Detect which cell encompasses the target text, then output its (x, y) center coordinate. 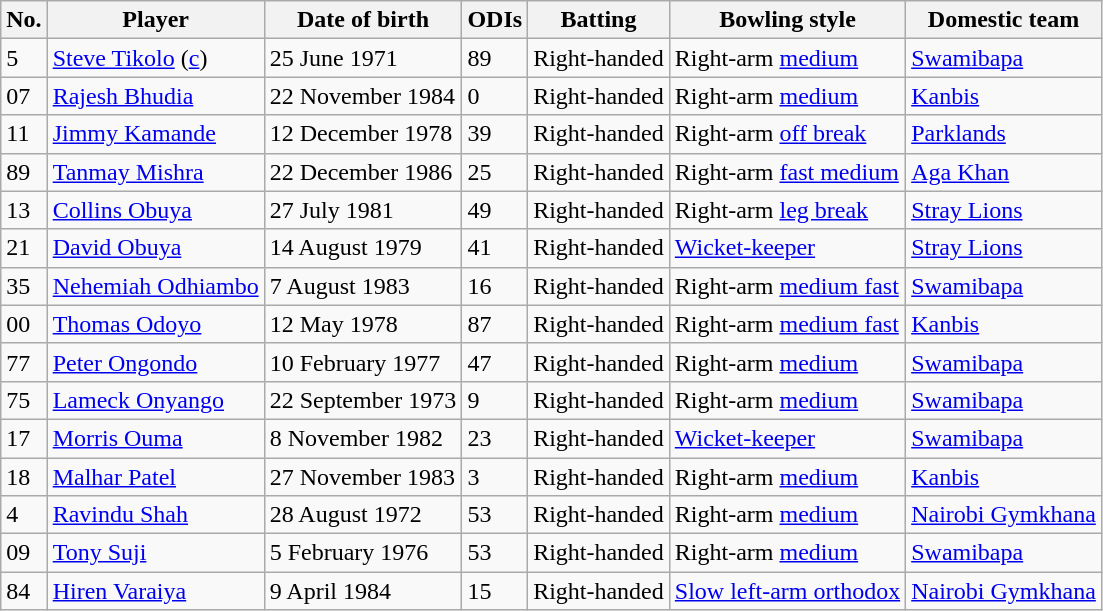
10 February 1977 (363, 362)
14 August 1979 (363, 248)
Right-arm fast medium (787, 172)
22 September 1973 (363, 400)
77 (24, 362)
16 (495, 286)
28 August 1972 (363, 515)
Malhar Patel (156, 477)
Rajesh Bhudia (156, 96)
Hiren Varaiya (156, 591)
5 (24, 58)
25 (495, 172)
17 (24, 438)
47 (495, 362)
27 July 1981 (363, 210)
4 (24, 515)
No. (24, 20)
ODIs (495, 20)
23 (495, 438)
7 August 1983 (363, 286)
13 (24, 210)
Slow left-arm orthodox (787, 591)
Nehemiah Odhiambo (156, 286)
84 (24, 591)
9 (495, 400)
07 (24, 96)
David Obuya (156, 248)
Batting (599, 20)
Collins Obuya (156, 210)
39 (495, 134)
Domestic team (1004, 20)
Ravindu Shah (156, 515)
0 (495, 96)
Parklands (1004, 134)
15 (495, 591)
Player (156, 20)
12 May 1978 (363, 324)
Jimmy Kamande (156, 134)
09 (24, 553)
5 February 1976 (363, 553)
25 June 1971 (363, 58)
Tanmay Mishra (156, 172)
Date of birth (363, 20)
Lameck Onyango (156, 400)
Right-arm off break (787, 134)
27 November 1983 (363, 477)
18 (24, 477)
00 (24, 324)
11 (24, 134)
35 (24, 286)
22 December 1986 (363, 172)
9 April 1984 (363, 591)
41 (495, 248)
Aga Khan (1004, 172)
Morris Ouma (156, 438)
Right-arm leg break (787, 210)
Tony Suji (156, 553)
Steve Tikolo (c) (156, 58)
12 December 1978 (363, 134)
Thomas Odoyo (156, 324)
87 (495, 324)
21 (24, 248)
75 (24, 400)
8 November 1982 (363, 438)
22 November 1984 (363, 96)
3 (495, 477)
49 (495, 210)
Bowling style (787, 20)
Peter Ongondo (156, 362)
